Determine the [X, Y] coordinate at the center of the cell enclosing the given text.  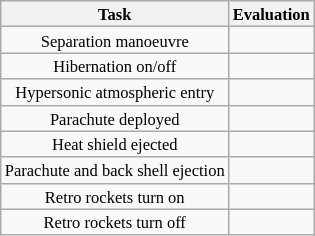
Task [115, 14]
Hypersonic atmospheric entry [115, 92]
Evaluation [272, 14]
Parachute deployed [115, 118]
Retro rockets turn on [115, 196]
Parachute and back shell ejection [115, 170]
Retro rockets turn off [115, 222]
Heat shield ejected [115, 144]
Separation manoeuvre [115, 40]
Hibernation on/off [115, 66]
